Search for the cell housing the specified text and yield its [X, Y] center coordinate. 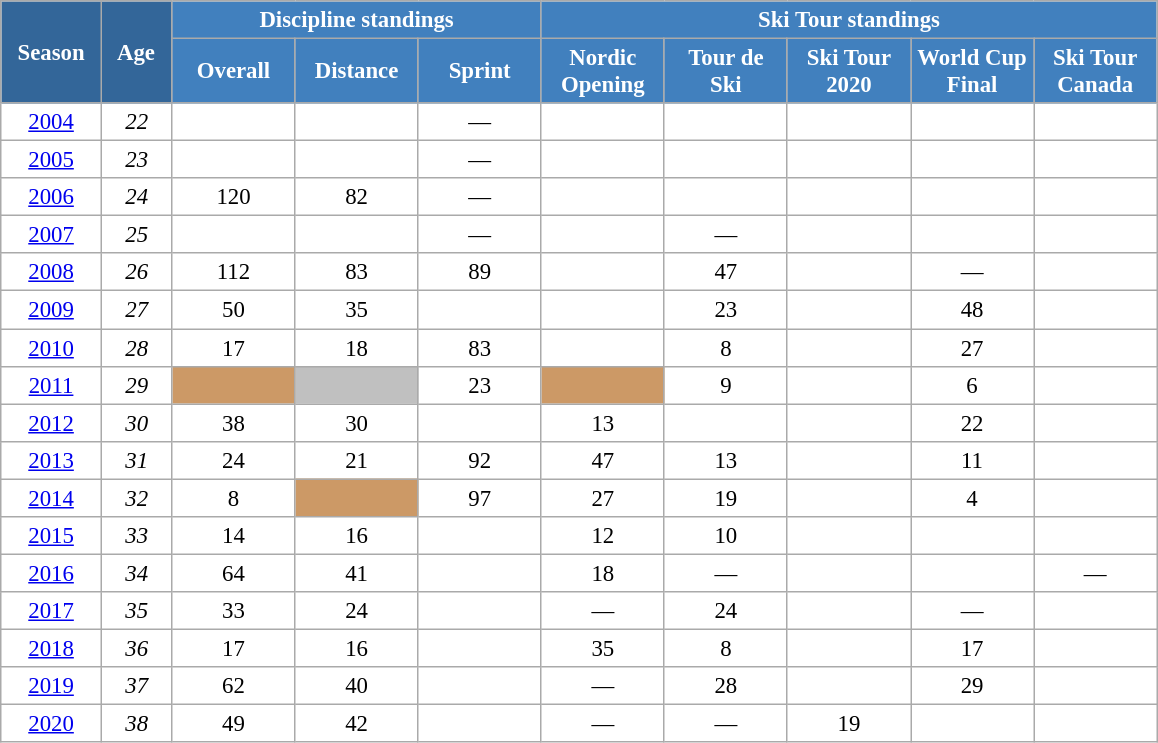
2011 [52, 385]
2019 [52, 686]
97 [480, 498]
Tour deSki [726, 72]
2013 [52, 460]
11 [972, 460]
25 [136, 235]
2005 [52, 160]
4 [972, 498]
6 [972, 385]
49 [234, 724]
92 [480, 460]
12 [602, 536]
Age [136, 52]
120 [234, 197]
2007 [52, 235]
NordicOpening [602, 72]
50 [234, 310]
Sprint [480, 72]
Distance [356, 72]
2008 [52, 273]
2010 [52, 348]
42 [356, 724]
37 [136, 686]
2014 [52, 498]
89 [480, 273]
World CupFinal [972, 72]
26 [136, 273]
Season [52, 52]
Ski TourCanada [1096, 72]
2009 [52, 310]
64 [234, 573]
10 [726, 536]
40 [356, 686]
2020 [52, 724]
112 [234, 273]
2018 [52, 648]
41 [356, 573]
62 [234, 686]
34 [136, 573]
32 [136, 498]
2006 [52, 197]
2012 [52, 423]
Ski Tour standings [848, 20]
36 [136, 648]
2016 [52, 573]
Discipline standings [356, 20]
9 [726, 385]
82 [356, 197]
21 [356, 460]
2017 [52, 611]
Overall [234, 72]
Ski Tour2020 [848, 72]
14 [234, 536]
31 [136, 460]
48 [972, 310]
2004 [52, 122]
2015 [52, 536]
